For the text-containing cell, return its midpoint in (x, y) coordinate format. 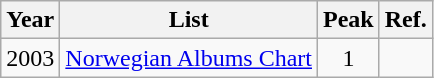
Year (30, 20)
1 (349, 58)
List (189, 20)
Norwegian Albums Chart (189, 58)
2003 (30, 58)
Peak (349, 20)
Ref. (406, 20)
